Search for the cell housing the specified text and yield its (X, Y) center coordinate. 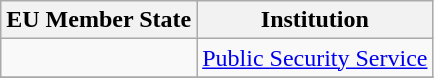
EU Member State (99, 20)
Institution (315, 20)
Public Security Service (315, 58)
